Capture the cell that displays the provided text and extract its [x, y] central coordinate. 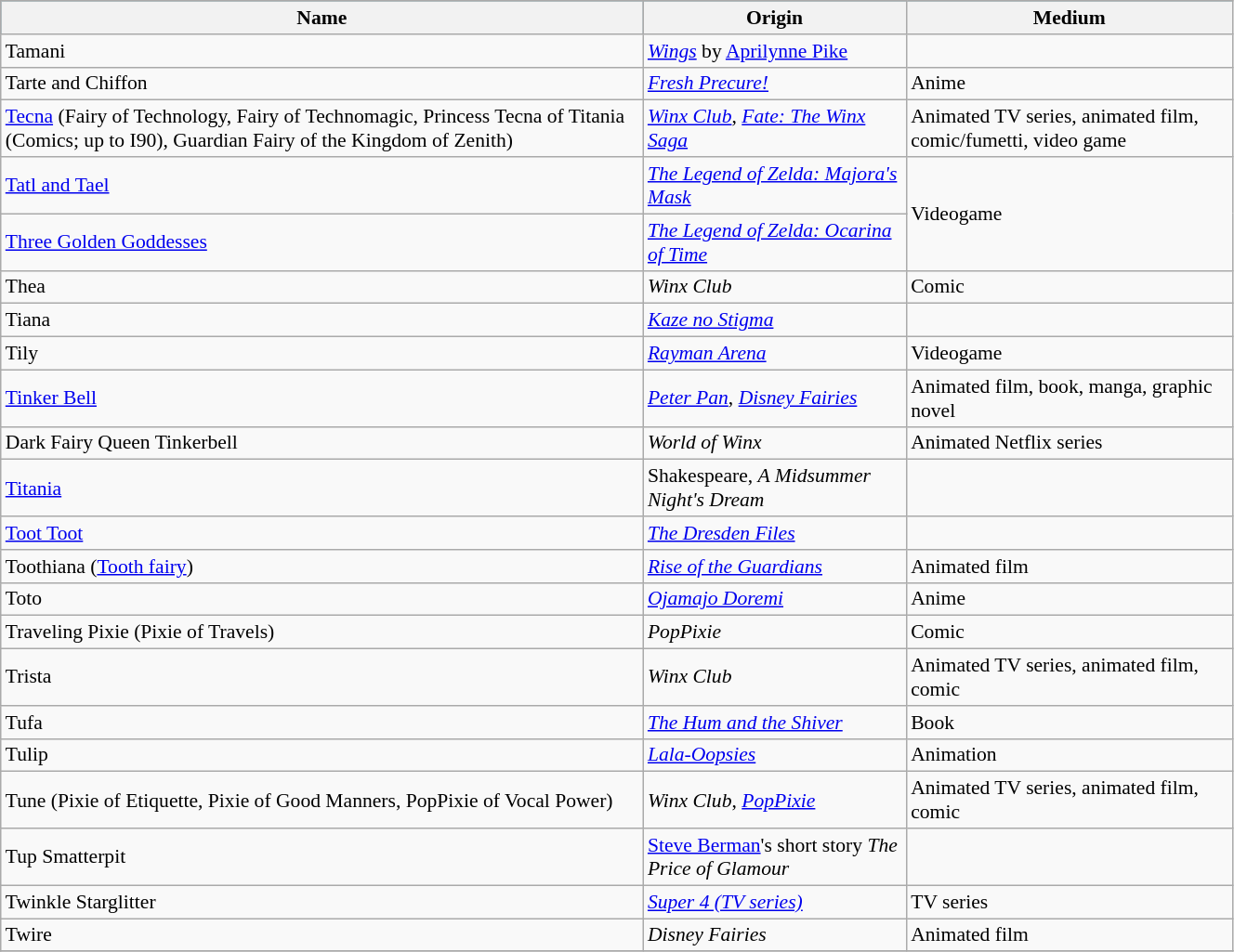
Animated film, book, manga, graphic novel [1069, 398]
Animated TV series, animated film, comic/fumetti, video game [1069, 128]
Trista [322, 678]
The Legend of Zelda: Ocarina of Time [775, 241]
Wings by Aprilynne Pike [775, 51]
Twinkle Starglitter [322, 902]
Tarte and Chiffon [322, 84]
Tinker Bell [322, 398]
Steve Berman's short story The Price of Glamour [775, 856]
Book [1069, 723]
The Hum and the Shiver [775, 723]
Dark Fairy Queen Tinkerbell [322, 443]
Thea [322, 287]
Disney Fairies [775, 935]
The Dresden Files [775, 533]
World of Winx [775, 443]
Rise of the Guardians [775, 567]
Lala-Oopsies [775, 755]
Tily [322, 354]
Tecna (Fairy of Technology, Fairy of Technomagic, Princess Tecna of Titania (Comics; up to I90), Guardian Fairy of the Kingdom of Zenith) [322, 128]
Fresh Precure! [775, 84]
Super 4 (TV series) [775, 902]
The Legend of Zelda: Majora's Mask [775, 186]
Medium [1069, 18]
Traveling Pixie (Pixie of Travels) [322, 632]
Kaze no Stigma [775, 320]
Tune (Pixie of Etiquette, Pixie of Good Manners, PopPixie of Vocal Power) [322, 801]
Tatl and Tael [322, 186]
Tamani [322, 51]
Tulip [322, 755]
Rayman Arena [775, 354]
Winx Club, PopPixie [775, 801]
Shakespeare, A Midsummer Night's Dream [775, 489]
Ojamajo Doremi [775, 599]
Animation [1069, 755]
Titania [322, 489]
Toothiana (Tooth fairy) [322, 567]
PopPixie [775, 632]
Twire [322, 935]
Animated Netflix series [1069, 443]
Winx Club, Fate: The Winx Saga [775, 128]
Toto [322, 599]
Origin [775, 18]
Tup Smatterpit [322, 856]
Name [322, 18]
Tufa [322, 723]
Three Golden Goddesses [322, 241]
Peter Pan, Disney Fairies [775, 398]
TV series [1069, 902]
Toot Toot [322, 533]
Tiana [322, 320]
